Pinpoint the cell where the given text exists, returning its (x, y) midpoint coordinate. 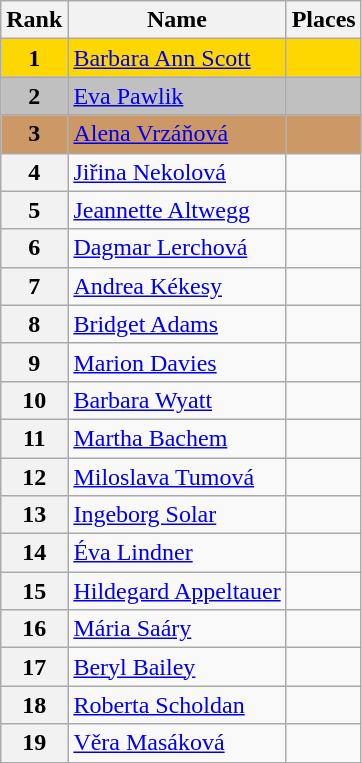
Mária Saáry (177, 629)
Bridget Adams (177, 324)
14 (34, 553)
Beryl Bailey (177, 667)
13 (34, 515)
Alena Vrzáňová (177, 134)
Miloslava Tumová (177, 477)
12 (34, 477)
8 (34, 324)
17 (34, 667)
6 (34, 248)
Barbara Ann Scott (177, 58)
3 (34, 134)
9 (34, 362)
18 (34, 705)
Marion Davies (177, 362)
Dagmar Lerchová (177, 248)
Name (177, 20)
1 (34, 58)
Věra Masáková (177, 743)
Eva Pawlik (177, 96)
19 (34, 743)
10 (34, 400)
4 (34, 172)
Roberta Scholdan (177, 705)
Places (324, 20)
Andrea Kékesy (177, 286)
5 (34, 210)
15 (34, 591)
Barbara Wyatt (177, 400)
Jeannette Altwegg (177, 210)
7 (34, 286)
Éva Lindner (177, 553)
Hildegard Appeltauer (177, 591)
16 (34, 629)
2 (34, 96)
11 (34, 438)
Ingeborg Solar (177, 515)
Jiřina Nekolová (177, 172)
Rank (34, 20)
Martha Bachem (177, 438)
